Locate the cell with the specified text and output its (X, Y) center coordinate. 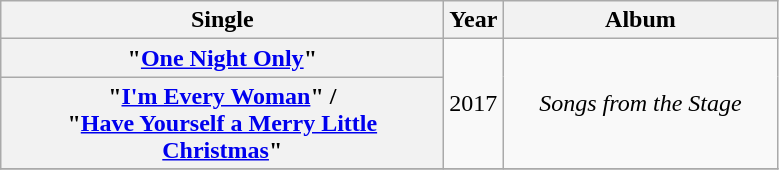
Songs from the Stage (640, 104)
Year (474, 20)
2017 (474, 104)
"One Night Only" (222, 58)
Single (222, 20)
Album (640, 20)
"I'm Every Woman" /"Have Yourself a Merry Little Christmas" (222, 123)
